Search for the cell housing the specified text and yield its [x, y] center coordinate. 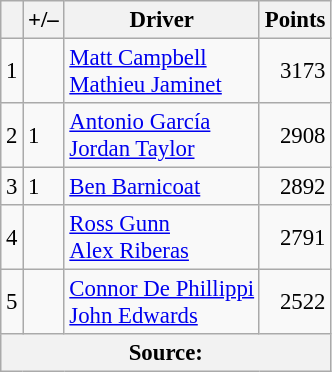
3 [12, 187]
3173 [294, 72]
2892 [294, 187]
Ben Barnicoat [162, 187]
Connor De Phillippi John Edwards [162, 302]
Driver [162, 20]
Ross Gunn Alex Riberas [162, 238]
2908 [294, 136]
2 [12, 136]
+/– [44, 20]
Source: [166, 353]
Matt Campbell Mathieu Jaminet [162, 72]
2791 [294, 238]
2522 [294, 302]
Antonio García Jordan Taylor [162, 136]
5 [12, 302]
Points [294, 20]
4 [12, 238]
